Search for the cell housing the specified text and yield its (X, Y) center coordinate. 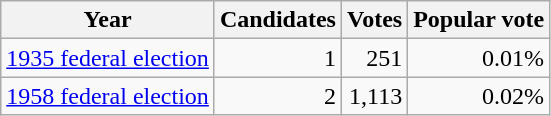
Year (108, 20)
Votes (374, 20)
2 (278, 96)
Candidates (278, 20)
1958 federal election (108, 96)
0.02% (479, 96)
251 (374, 58)
1935 federal election (108, 58)
Popular vote (479, 20)
1,113 (374, 96)
0.01% (479, 58)
1 (278, 58)
